From the cell containing the given text, extract its center point as (X, Y) coordinate. 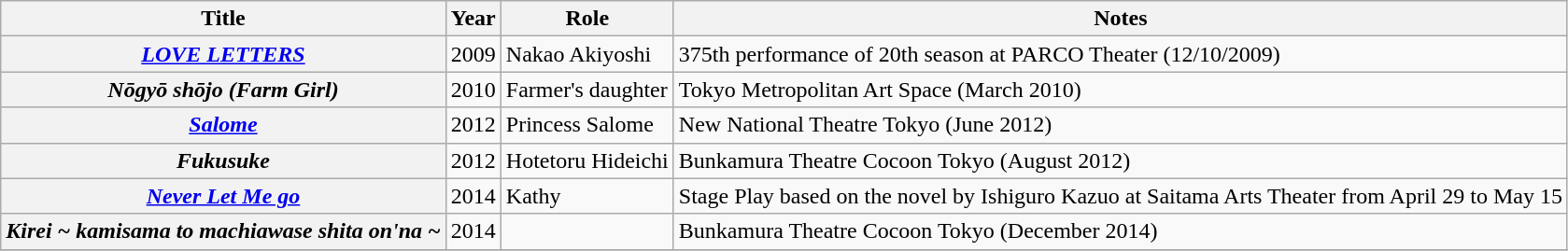
Role (586, 19)
Tokyo Metropolitan Art Space (March 2010) (1121, 90)
Princess Salome (586, 125)
LOVE LETTERS (223, 54)
Title (223, 19)
Kathy (586, 196)
Year (473, 19)
Bunkamura Theatre Cocoon Tokyo (August 2012) (1121, 160)
Stage Play based on the novel by Ishiguro Kazuo at Saitama Arts Theater from April 29 to May 15 (1121, 196)
Notes (1121, 19)
Nōgyō shōjo (Farm Girl) (223, 90)
Hotetoru Hideichi (586, 160)
Nakao Akiyoshi (586, 54)
New National Theatre Tokyo (June 2012) (1121, 125)
Farmer's daughter (586, 90)
Fukusuke (223, 160)
Bunkamura Theatre Cocoon Tokyo (December 2014) (1121, 231)
375th performance of 20th season at PARCO Theater (12/10/2009) (1121, 54)
Salome (223, 125)
Never Let Me go (223, 196)
2009 (473, 54)
2010 (473, 90)
Kirei ~ kamisama to machiawase shita on'na ~ (223, 231)
